Determine the [X, Y] coordinate at the center of the cell enclosing the given text.  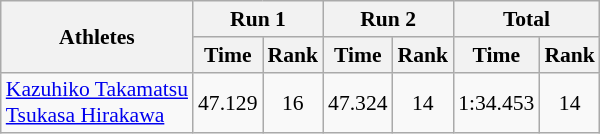
Run 1 [258, 19]
Athletes [97, 36]
47.324 [358, 102]
16 [292, 102]
Kazuhiko TakamatsuTsukasa Hirakawa [97, 102]
Run 2 [388, 19]
47.129 [228, 102]
1:34.453 [496, 102]
Total [526, 19]
